For the text-containing cell, return its midpoint in (X, Y) coordinate format. 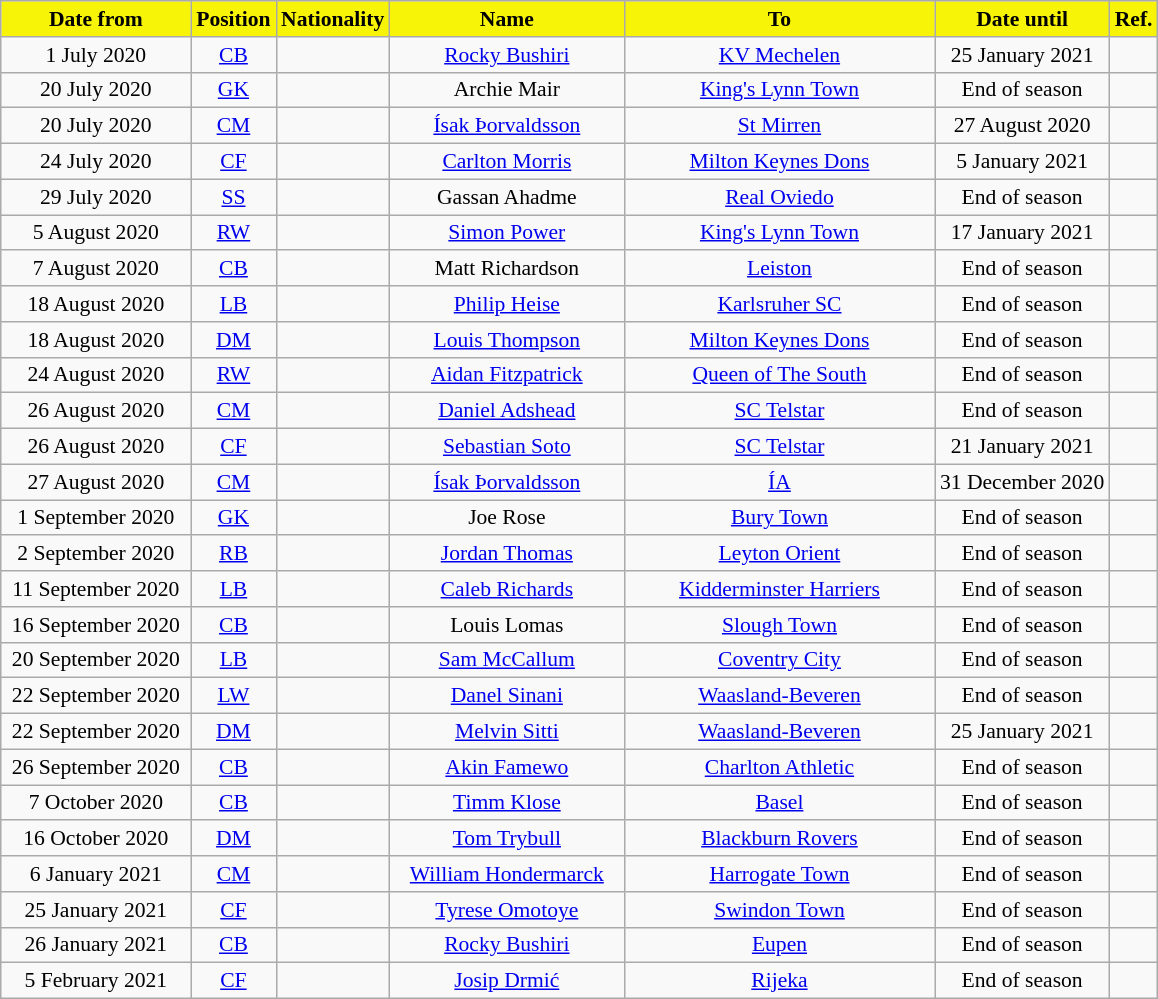
Rijeka (779, 981)
Simon Power (506, 233)
1 July 2020 (96, 55)
Philip Heise (506, 304)
Nationality (332, 19)
Harrogate Town (779, 874)
Melvin Sitti (506, 732)
Akin Famewo (506, 767)
LW (234, 696)
Slough Town (779, 625)
Karlsruher SC (779, 304)
Real Oviedo (779, 197)
Josip Drmić (506, 981)
5 January 2021 (1022, 162)
Daniel Adshead (506, 411)
7 August 2020 (96, 269)
5 February 2021 (96, 981)
Charlton Athletic (779, 767)
Coventry City (779, 660)
Archie Mair (506, 90)
ÍA (779, 482)
31 December 2020 (1022, 482)
Position (234, 19)
Louis Lomas (506, 625)
RB (234, 554)
Sebastian Soto (506, 447)
6 January 2021 (96, 874)
26 September 2020 (96, 767)
Gassan Ahadme (506, 197)
Blackburn Rovers (779, 839)
Name (506, 19)
1 September 2020 (96, 518)
17 January 2021 (1022, 233)
Caleb Richards (506, 589)
Joe Rose (506, 518)
Swindon Town (779, 910)
Matt Richardson (506, 269)
William Hondermarck (506, 874)
21 January 2021 (1022, 447)
Sam McCallum (506, 660)
Leyton Orient (779, 554)
Bury Town (779, 518)
St Mirren (779, 126)
16 September 2020 (96, 625)
SS (234, 197)
Louis Thompson (506, 340)
24 July 2020 (96, 162)
29 July 2020 (96, 197)
5 August 2020 (96, 233)
16 October 2020 (96, 839)
Aidan Fitzpatrick (506, 375)
Carlton Morris (506, 162)
Leiston (779, 269)
2 September 2020 (96, 554)
Danel Sinani (506, 696)
Ref. (1134, 19)
KV Mechelen (779, 55)
Kidderminster Harriers (779, 589)
Basel (779, 803)
Timm Klose (506, 803)
26 January 2021 (96, 945)
Queen of The South (779, 375)
To (779, 19)
Eupen (779, 945)
Tom Trybull (506, 839)
Jordan Thomas (506, 554)
Tyrese Omotoye (506, 910)
Date until (1022, 19)
7 October 2020 (96, 803)
11 September 2020 (96, 589)
24 August 2020 (96, 375)
20 September 2020 (96, 660)
Date from (96, 19)
